For the text-containing cell, return its midpoint in [X, Y] coordinate format. 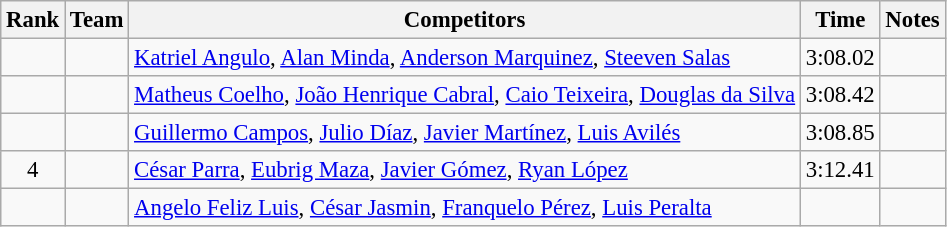
3:08.02 [840, 58]
Angelo Feliz Luis, César Jasmin, Franquelo Pérez, Luis Peralta [465, 208]
Time [840, 20]
3:08.42 [840, 95]
Guillermo Campos, Julio Díaz, Javier Martínez, Luis Avilés [465, 133]
Notes [912, 20]
Rank [33, 20]
4 [33, 170]
César Parra, Eubrig Maza, Javier Gómez, Ryan López [465, 170]
Matheus Coelho, João Henrique Cabral, Caio Teixeira, Douglas da Silva [465, 95]
Team [97, 20]
Competitors [465, 20]
Katriel Angulo, Alan Minda, Anderson Marquinez, Steeven Salas [465, 58]
3:12.41 [840, 170]
3:08.85 [840, 133]
